Detect which cell encompasses the target text, then output its (X, Y) center coordinate. 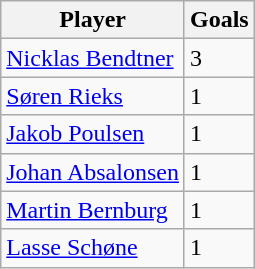
Player (93, 20)
Nicklas Bendtner (93, 58)
Martin Bernburg (93, 210)
3 (219, 58)
Lasse Schøne (93, 248)
Jakob Poulsen (93, 134)
Johan Absalonsen (93, 172)
Søren Rieks (93, 96)
Goals (219, 20)
